Locate the cell with the specified text and output its (x, y) center coordinate. 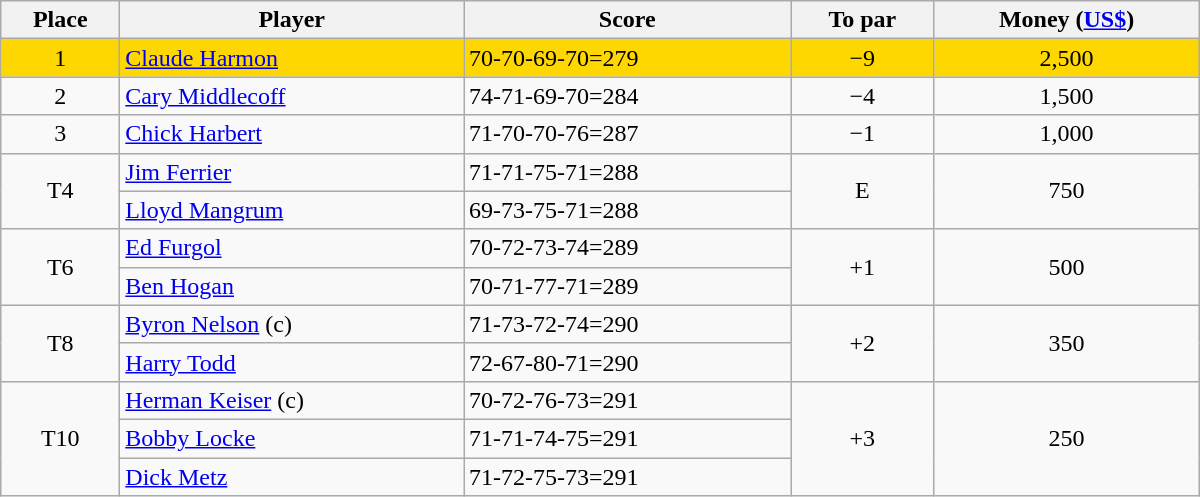
Ben Hogan (292, 286)
Chick Harbert (292, 134)
74-71-69-70=284 (628, 96)
+1 (862, 267)
+2 (862, 343)
Byron Nelson (c) (292, 324)
71-71-74-75=291 (628, 438)
71-71-75-71=288 (628, 172)
Money (US$) (1066, 20)
1,000 (1066, 134)
Ed Furgol (292, 248)
71-70-70-76=287 (628, 134)
Bobby Locke (292, 438)
Player (292, 20)
69-73-75-71=288 (628, 210)
1,500 (1066, 96)
Harry Todd (292, 362)
Cary Middlecoff (292, 96)
750 (1066, 191)
72-67-80-71=290 (628, 362)
T10 (60, 438)
T4 (60, 191)
70-71-77-71=289 (628, 286)
Dick Metz (292, 477)
71-72-75-73=291 (628, 477)
70-70-69-70=279 (628, 58)
2,500 (1066, 58)
350 (1066, 343)
−1 (862, 134)
−4 (862, 96)
71-73-72-74=290 (628, 324)
2 (60, 96)
1 (60, 58)
Jim Ferrier (292, 172)
250 (1066, 438)
T6 (60, 267)
E (862, 191)
70-72-73-74=289 (628, 248)
T8 (60, 343)
Lloyd Mangrum (292, 210)
Herman Keiser (c) (292, 400)
70-72-76-73=291 (628, 400)
Place (60, 20)
500 (1066, 267)
Claude Harmon (292, 58)
To par (862, 20)
3 (60, 134)
Score (628, 20)
−9 (862, 58)
+3 (862, 438)
